From the cell containing the given text, extract its center point as (X, Y) coordinate. 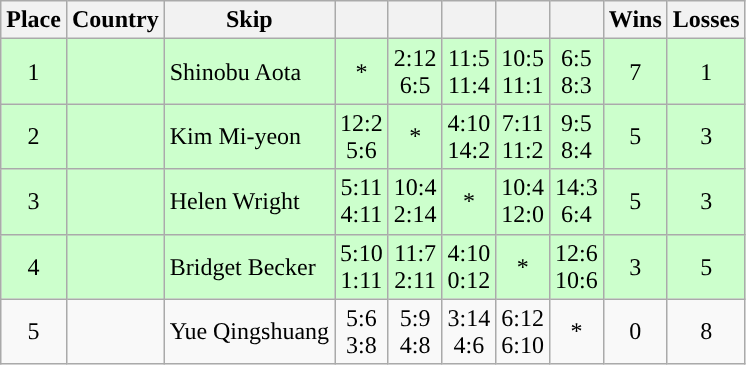
Bridget Becker (249, 266)
2:12 6:5 (415, 72)
Country (115, 20)
Yue Qingshuang (249, 332)
10:42:14 (415, 202)
3:14 4:6 (469, 332)
5:6 3:8 (362, 332)
10:412:0 (523, 202)
12:610:6 (577, 266)
7 (635, 72)
Wins (635, 20)
5:9 4:8 (415, 332)
Kim Mi-yeon (249, 136)
4:1014:2 (469, 136)
2 (34, 136)
Place (34, 20)
14:3 6:4 (577, 202)
12:2 5:6 (362, 136)
11:72:11 (415, 266)
8 (706, 332)
6:126:10 (523, 332)
9:5 8:4 (577, 136)
6:5 8:3 (577, 72)
5:101:11 (362, 266)
10:511:1 (523, 72)
Skip (249, 20)
11:511:4 (469, 72)
4:100:12 (469, 266)
Shinobu Aota (249, 72)
0 (635, 332)
4 (34, 266)
7:1111:2 (523, 136)
5:114:11 (362, 202)
Helen Wright (249, 202)
Losses (706, 20)
